Provide the [X, Y] coordinate of the cell's center where the given text is located.  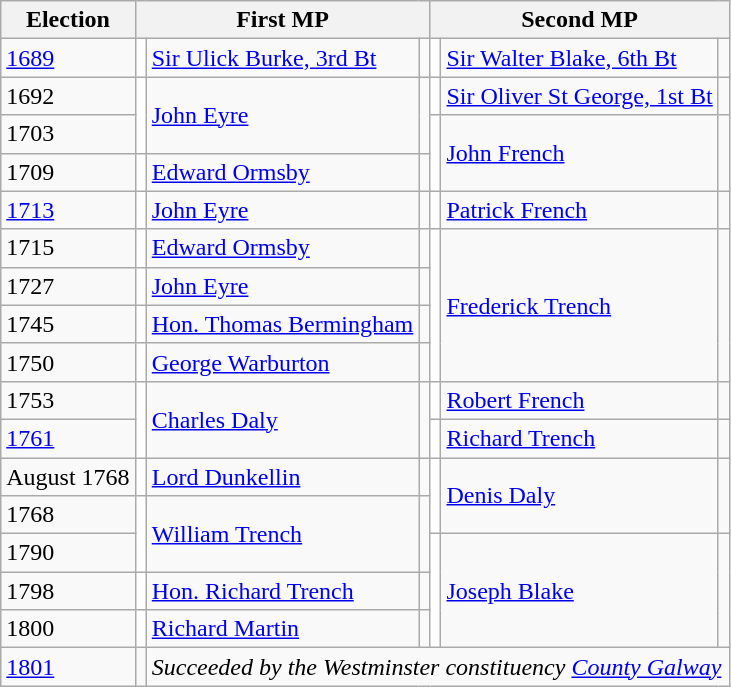
1692 [68, 96]
1713 [68, 210]
Second MP [580, 20]
Sir Walter Blake, 6th Bt [580, 58]
Hon. Richard Trench [282, 591]
1750 [68, 362]
1709 [68, 172]
1715 [68, 248]
First MP [282, 20]
Succeeded by the Westminster constituency County Galway [438, 667]
1761 [68, 438]
William Trench [282, 534]
Sir Ulick Burke, 3rd Bt [282, 58]
August 1768 [68, 477]
1768 [68, 515]
Hon. Thomas Bermingham [282, 324]
Sir Oliver St George, 1st Bt [580, 96]
1745 [68, 324]
John French [580, 153]
George Warburton [282, 362]
Patrick French [580, 210]
1800 [68, 629]
1798 [68, 591]
1801 [68, 667]
Richard Martin [282, 629]
Lord Dunkellin [282, 477]
Joseph Blake [580, 591]
1727 [68, 286]
Richard Trench [580, 438]
1689 [68, 58]
Election [68, 20]
1703 [68, 134]
Frederick Trench [580, 305]
Charles Daly [282, 419]
1790 [68, 553]
Denis Daly [580, 496]
1753 [68, 400]
Robert French [580, 400]
